Find where the given text appears and provide that cell's center as [X, Y] coordinate. 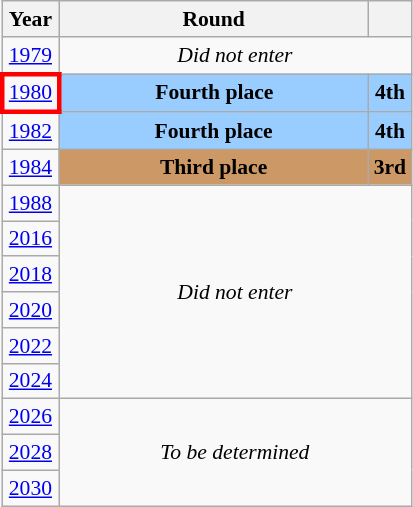
1984 [30, 168]
2018 [30, 275]
2022 [30, 346]
1982 [30, 132]
1979 [30, 56]
2030 [30, 488]
Year [30, 19]
Third place [214, 168]
To be determined [236, 452]
2026 [30, 417]
2016 [30, 239]
Round [214, 19]
1988 [30, 203]
3rd [390, 168]
2020 [30, 310]
1980 [30, 94]
2028 [30, 453]
2024 [30, 381]
